Find where the given text appears and provide that cell's center as (X, Y) coordinate. 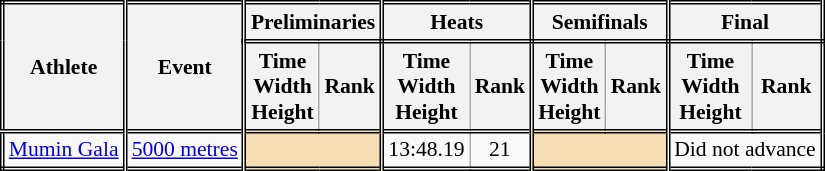
Heats (457, 22)
Semifinals (600, 22)
5000 metres (184, 150)
Did not advance (746, 150)
Event (184, 67)
Final (746, 22)
21 (501, 150)
Athlete (64, 67)
13:48.19 (426, 150)
Preliminaries (312, 22)
Mumin Gala (64, 150)
